Extract the (X, Y) coordinate from the center of the cell holding the provided text.  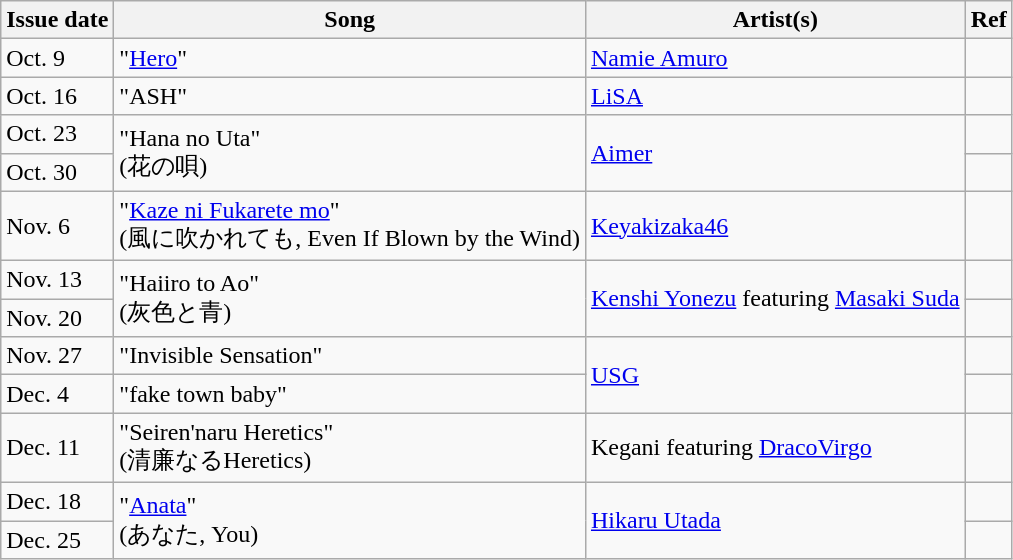
LiSA (775, 96)
"Haiiro to Ao" (灰色と青) (350, 299)
"Seiren'naru Heretics"(清廉なるHeretics) (350, 448)
Kenshi Yonezu featuring Masaki Suda (775, 299)
Hikaru Utada (775, 520)
Nov. 20 (58, 318)
"Anata"(あなた, You) (350, 520)
Dec. 25 (58, 539)
USG (775, 375)
Nov. 27 (58, 356)
Aimer (775, 153)
"ASH" (350, 96)
Dec. 11 (58, 448)
Song (350, 20)
"fake town baby" (350, 394)
Dec. 4 (58, 394)
Dec. 18 (58, 501)
Keyakizaka46 (775, 226)
Oct. 9 (58, 58)
Issue date (58, 20)
Nov. 13 (58, 280)
Namie Amuro (775, 58)
"Hero" (350, 58)
Oct. 16 (58, 96)
"Kaze ni Fukarete mo" (風に吹かれても, Even If Blown by the Wind) (350, 226)
"Hana no Uta" (花の唄) (350, 153)
Kegani featuring DracoVirgo (775, 448)
Artist(s) (775, 20)
"Invisible Sensation" (350, 356)
Oct. 23 (58, 134)
Nov. 6 (58, 226)
Oct. 30 (58, 172)
Ref (988, 20)
